Find where the given text appears and provide that cell's center as (x, y) coordinate. 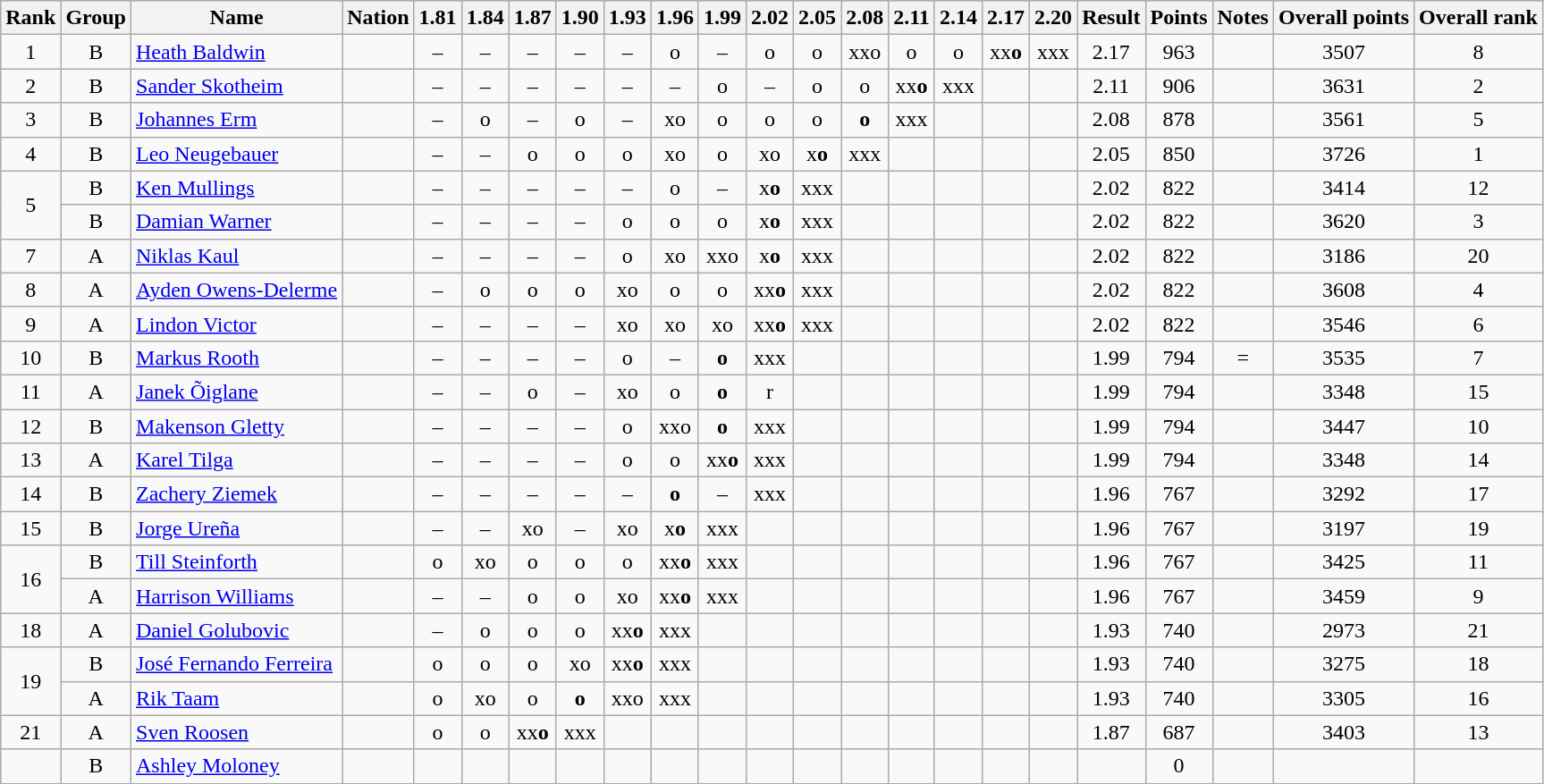
3620 (1343, 222)
Ashley Moloney (237, 766)
Markus Rooth (237, 358)
2.14 (958, 18)
2.20 (1053, 18)
6 (1479, 324)
Leo Neugebauer (237, 154)
Heath Baldwin (237, 52)
Result (1111, 18)
r (769, 392)
Jorge Ureña (237, 528)
1.90 (579, 18)
Rik Taam (237, 698)
Lindon Victor (237, 324)
878 (1178, 120)
Notes (1243, 18)
Group (97, 18)
Sander Skotheim (237, 86)
17 (1479, 494)
= (1243, 358)
3305 (1343, 698)
3631 (1343, 86)
3403 (1343, 732)
3561 (1343, 120)
Ken Mullings (237, 188)
3608 (1343, 290)
3292 (1343, 494)
3546 (1343, 324)
3197 (1343, 528)
José Fernando Ferreira (237, 664)
Ayden Owens-Delerme (237, 290)
Johannes Erm (237, 120)
Janek Õiglane (237, 392)
Points (1178, 18)
3459 (1343, 596)
1.84 (485, 18)
1.81 (438, 18)
3186 (1343, 256)
Makenson Gletty (237, 426)
3726 (1343, 154)
Karel Tilga (237, 460)
3414 (1343, 188)
Daniel Golubovic (237, 630)
687 (1178, 732)
906 (1178, 86)
Sven Roosen (237, 732)
2973 (1343, 630)
3447 (1343, 426)
Zachery Ziemek (237, 494)
3535 (1343, 358)
3507 (1343, 52)
Rank (30, 18)
Niklas Kaul (237, 256)
Overall rank (1479, 18)
0 (1178, 766)
3425 (1343, 562)
Till Steinforth (237, 562)
Overall points (1343, 18)
963 (1178, 52)
Name (237, 18)
Damian Warner (237, 222)
20 (1479, 256)
850 (1178, 154)
3275 (1343, 664)
Nation (378, 18)
Harrison Williams (237, 596)
